Output the (X, Y) coordinate of the center of the cell containing the given text.  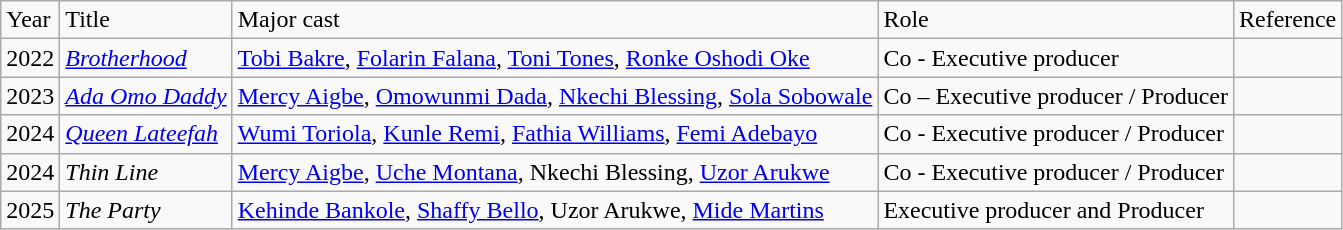
Wumi Toriola, Kunle Remi, Fathia Williams, Femi Adebayo (555, 134)
Reference (1287, 20)
Mercy Aigbe, Omowunmi Dada, Nkechi Blessing, Sola Sobowale (555, 96)
Kehinde Bankole, Shaffy Bello, Uzor Arukwe, Mide Martins (555, 210)
2022 (30, 58)
The Party (146, 210)
Mercy Aigbe, Uche Montana, Nkechi Blessing, Uzor Arukwe (555, 172)
Thin Line (146, 172)
Queen Lateefah (146, 134)
Co – Executive producer / Producer (1056, 96)
Executive producer and Producer (1056, 210)
2025 (30, 210)
2023 (30, 96)
Major cast (555, 20)
Tobi Bakre, Folarin Falana, Toni Tones, Ronke Oshodi Oke (555, 58)
Role (1056, 20)
Title (146, 20)
Ada Omo Daddy (146, 96)
Co - Executive producer (1056, 58)
Brotherhood (146, 58)
Year (30, 20)
